For the text-containing cell, return its midpoint in (x, y) coordinate format. 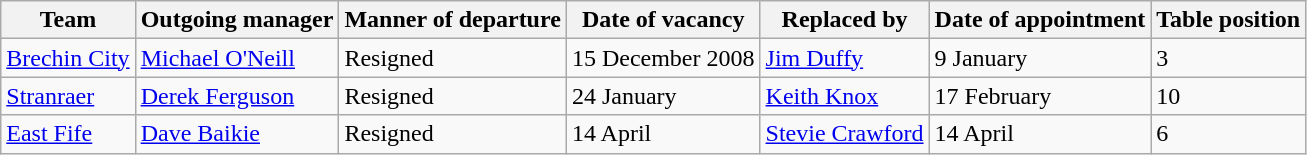
East Fife (68, 134)
Outgoing manager (237, 20)
Manner of departure (452, 20)
24 January (663, 96)
15 December 2008 (663, 58)
Dave Baikie (237, 134)
Date of appointment (1040, 20)
Table position (1228, 20)
9 January (1040, 58)
Date of vacancy (663, 20)
Keith Knox (844, 96)
Stranraer (68, 96)
Jim Duffy (844, 58)
Team (68, 20)
Replaced by (844, 20)
10 (1228, 96)
6 (1228, 134)
17 February (1040, 96)
Stevie Crawford (844, 134)
Brechin City (68, 58)
Michael O'Neill (237, 58)
Derek Ferguson (237, 96)
3 (1228, 58)
